Find where the given text appears and provide that cell's center as [X, Y] coordinate. 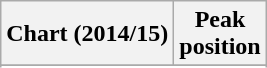
Chart (2014/15) [88, 34]
Peakposition [220, 34]
